Identify which cell holds the provided text, then report its (X, Y) central coordinate. 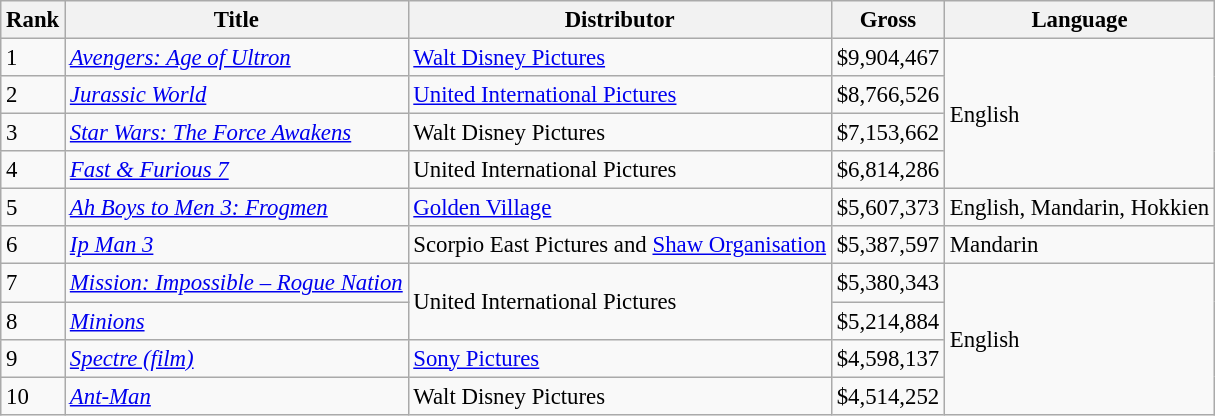
Golden Village (620, 208)
Language (1079, 20)
Mandarin (1079, 245)
Spectre (film) (236, 358)
$5,380,343 (888, 283)
6 (33, 245)
$5,214,884 (888, 321)
$7,153,662 (888, 133)
Star Wars: The Force Awakens (236, 133)
Rank (33, 20)
Sony Pictures (620, 358)
Jurassic World (236, 95)
$6,814,286 (888, 170)
$5,607,373 (888, 208)
Ah Boys to Men 3: Frogmen (236, 208)
Ant-Man (236, 396)
2 (33, 95)
$5,387,597 (888, 245)
$4,598,137 (888, 358)
Minions (236, 321)
7 (33, 283)
Distributor (620, 20)
$8,766,526 (888, 95)
10 (33, 396)
Mission: Impossible – Rogue Nation (236, 283)
Fast & Furious 7 (236, 170)
$4,514,252 (888, 396)
5 (33, 208)
English, Mandarin, Hokkien (1079, 208)
Scorpio East Pictures and Shaw Organisation (620, 245)
Avengers: Age of Ultron (236, 58)
Gross (888, 20)
$9,904,467 (888, 58)
1 (33, 58)
9 (33, 358)
8 (33, 321)
4 (33, 170)
Title (236, 20)
3 (33, 133)
Ip Man 3 (236, 245)
